Scan for the cell matching the given text and deliver its (X, Y) coordinate at center. 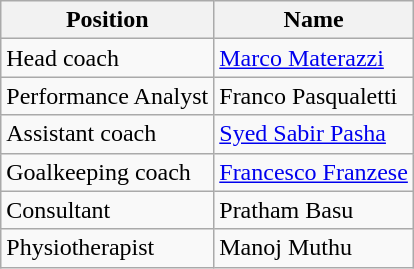
Performance Analyst (108, 96)
Physiotherapist (108, 248)
Marco Materazzi (314, 58)
Syed Sabir Pasha (314, 134)
Manoj Muthu (314, 248)
Francesco Franzese (314, 172)
Consultant (108, 210)
Pratham Basu (314, 210)
Franco Pasqualetti (314, 96)
Assistant coach (108, 134)
Goalkeeping coach (108, 172)
Name (314, 20)
Head coach (108, 58)
Position (108, 20)
